Locate the cell with the specified text and output its (X, Y) center coordinate. 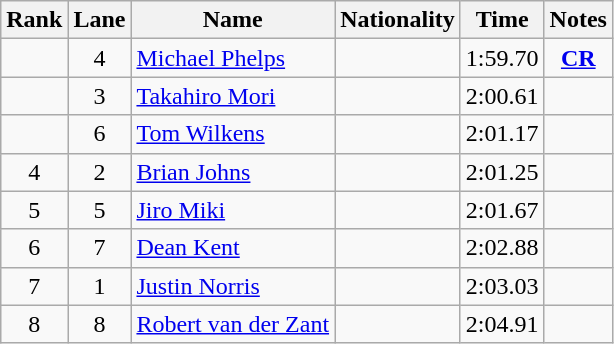
Takahiro Mori (233, 96)
Jiro Miki (233, 210)
2:03.03 (502, 286)
Time (502, 20)
Lane (100, 20)
Rank (34, 20)
Justin Norris (233, 286)
2:04.91 (502, 324)
Name (233, 20)
2:01.25 (502, 172)
1 (100, 286)
Michael Phelps (233, 58)
CR (578, 58)
2:02.88 (502, 248)
1:59.70 (502, 58)
Brian Johns (233, 172)
Nationality (398, 20)
3 (100, 96)
Dean Kent (233, 248)
Tom Wilkens (233, 134)
Robert van der Zant (233, 324)
Notes (578, 20)
2:01.67 (502, 210)
2 (100, 172)
2:01.17 (502, 134)
2:00.61 (502, 96)
